Return the [X, Y] coordinate for the center point of the cell that contains the specified text.  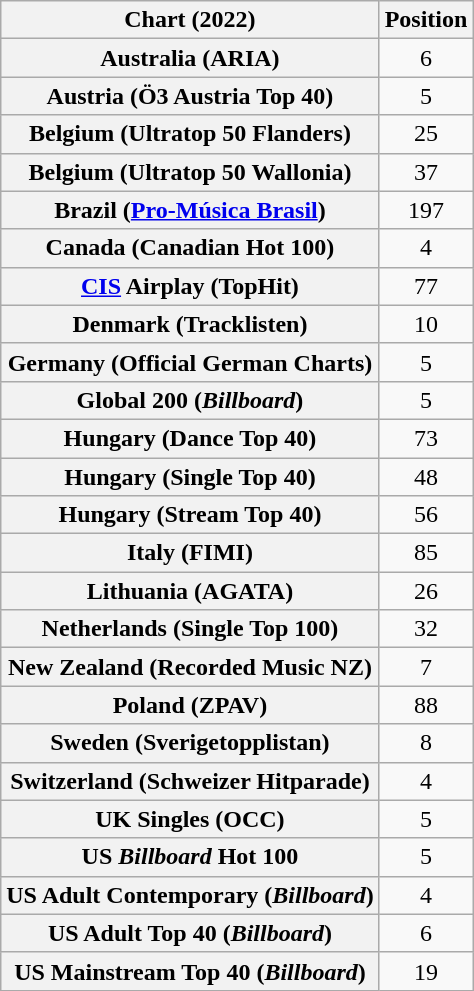
37 [426, 172]
Italy (FIMI) [190, 553]
Lithuania (AGATA) [190, 591]
Netherlands (Single Top 100) [190, 629]
48 [426, 477]
Belgium (Ultratop 50 Flanders) [190, 134]
US Adult Contemporary (Billboard) [190, 895]
32 [426, 629]
Sweden (Sverigetopplistan) [190, 743]
26 [426, 591]
Denmark (Tracklisten) [190, 324]
Brazil (Pro-Música Brasil) [190, 210]
Global 200 (Billboard) [190, 400]
US Mainstream Top 40 (Billboard) [190, 971]
197 [426, 210]
CIS Airplay (TopHit) [190, 286]
Hungary (Stream Top 40) [190, 515]
73 [426, 438]
19 [426, 971]
New Zealand (Recorded Music NZ) [190, 667]
UK Singles (OCC) [190, 819]
US Adult Top 40 (Billboard) [190, 933]
Belgium (Ultratop 50 Wallonia) [190, 172]
Switzerland (Schweizer Hitparade) [190, 781]
Canada (Canadian Hot 100) [190, 248]
Hungary (Single Top 40) [190, 477]
Hungary (Dance Top 40) [190, 438]
Chart (2022) [190, 20]
US Billboard Hot 100 [190, 857]
Austria (Ö3 Austria Top 40) [190, 96]
Position [426, 20]
25 [426, 134]
Germany (Official German Charts) [190, 362]
56 [426, 515]
77 [426, 286]
85 [426, 553]
Poland (ZPAV) [190, 705]
10 [426, 324]
88 [426, 705]
7 [426, 667]
8 [426, 743]
Australia (ARIA) [190, 58]
